Provide the (X, Y) coordinate of the cell's center where the given text is located.  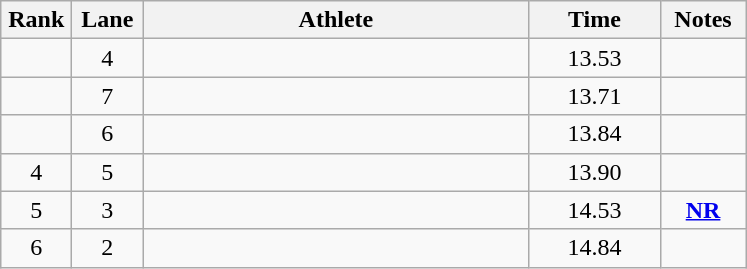
13.53 (594, 58)
Time (594, 20)
14.84 (594, 248)
Athlete (336, 20)
3 (108, 210)
13.90 (594, 172)
14.53 (594, 210)
Lane (108, 20)
NR (703, 210)
2 (108, 248)
Notes (703, 20)
7 (108, 96)
Rank (36, 20)
13.84 (594, 134)
13.71 (594, 96)
